Provide the (x, y) coordinate of the cell's center where the given text is located.  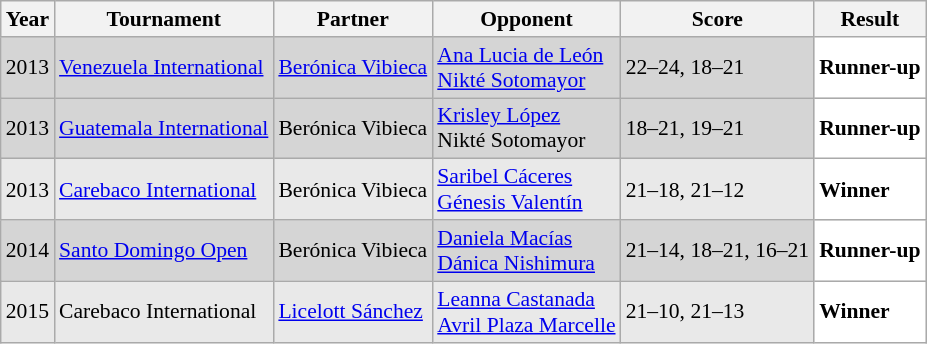
Licelott Sánchez (352, 312)
Opponent (526, 19)
21–14, 18–21, 16–21 (718, 250)
Venezuela International (164, 68)
Daniela Macías Dánica Nishimura (526, 250)
Krisley López Nikté Sotomayor (526, 128)
21–18, 21–12 (718, 190)
Saribel Cáceres Génesis Valentín (526, 190)
2014 (28, 250)
Partner (352, 19)
Leanna Castanada Avril Plaza Marcelle (526, 312)
2015 (28, 312)
22–24, 18–21 (718, 68)
Ana Lucia de León Nikté Sotomayor (526, 68)
Year (28, 19)
Guatemala International (164, 128)
Santo Domingo Open (164, 250)
21–10, 21–13 (718, 312)
Result (870, 19)
Score (718, 19)
Tournament (164, 19)
18–21, 19–21 (718, 128)
